Scan for the cell matching the given text and deliver its (X, Y) coordinate at center. 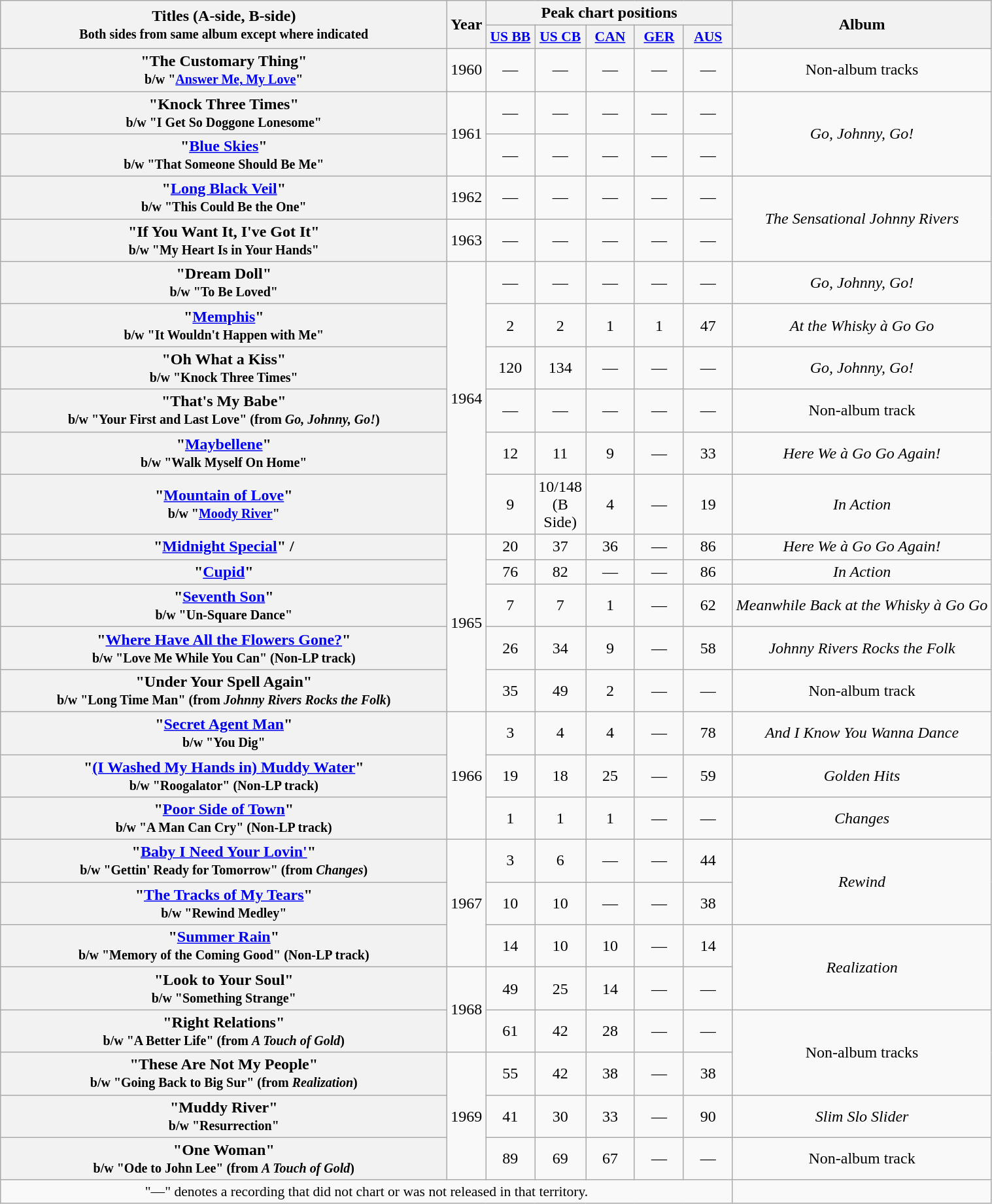
120 (510, 368)
"If You Want It, I've Got It"b/w "My Heart Is in Your Hands" (224, 241)
Realization (862, 967)
"Dream Doll"b/w "To Be Loved" (224, 283)
6 (560, 861)
"Maybellene"b/w "Walk Myself On Home" (224, 453)
58 (708, 647)
"(I Washed My Hands in) Muddy Water"b/w "Roogalator" (Non-LP track) (224, 776)
90 (708, 1116)
69 (560, 1159)
Album (862, 25)
"Mountain of Love"b/w "Moody River" (224, 504)
"Right Relations"b/w "A Better Life" (from A Touch of Gold) (224, 1031)
1964 (467, 398)
20 (510, 547)
1966 (467, 776)
Slim Slo Slider (862, 1116)
41 (510, 1116)
"Seventh Son"b/w "Un-Square Dance" (224, 606)
US BB (510, 37)
61 (510, 1031)
"These Are Not My People"b/w "Going Back to Big Sur" (from Realization) (224, 1074)
44 (708, 861)
Year (467, 25)
12 (510, 453)
28 (611, 1031)
37 (560, 547)
78 (708, 732)
36 (611, 547)
62 (708, 606)
"—" denotes a recording that did not chart or was not released in that territory. (366, 1192)
Changes (862, 819)
At the Whisky à Go Go (862, 326)
1968 (467, 1010)
"That's My Babe"b/w "Your First and Last Love" (from Go, Johnny, Go!) (224, 411)
55 (510, 1074)
"Where Have All the Flowers Gone?"b/w "Love Me While You Can" (Non-LP track) (224, 647)
"Poor Side of Town"b/w "A Man Can Cry" (Non-LP track) (224, 819)
Meanwhile Back at the Whisky à Go Go (862, 606)
"Look to Your Soul"b/w "Something Strange" (224, 989)
GER (659, 37)
47 (708, 326)
"Under Your Spell Again"b/w "Long Time Man" (from Johnny Rivers Rocks the Folk) (224, 691)
Peak chart positions (609, 13)
Golden Hits (862, 776)
18 (560, 776)
Titles (A-side, B-side)Both sides from same album except where indicated (224, 25)
Rewind (862, 882)
67 (611, 1159)
"One Woman"b/w "Ode to John Lee" (from A Touch of Gold) (224, 1159)
"Summer Rain"b/w "Memory of the Coming Good" (Non-LP track) (224, 946)
"The Customary Thing"b/w "Answer Me, My Love" (224, 69)
1969 (467, 1116)
"Secret Agent Man"b/w "You Dig" (224, 732)
Johnny Rivers Rocks the Folk (862, 647)
"Blue Skies"b/w "That Someone Should Be Me" (224, 156)
30 (560, 1116)
"Midnight Special" / (224, 547)
82 (560, 572)
And I Know You Wanna Dance (862, 732)
"Knock Three Times"b/w "I Get So Doggone Lonesome" (224, 112)
"Muddy River"b/w "Resurrection" (224, 1116)
89 (510, 1159)
11 (560, 453)
"Long Black Veil"b/w "This Could Be the One" (224, 198)
10/148 (B Side) (560, 504)
1962 (467, 198)
1965 (467, 623)
1961 (467, 134)
59 (708, 776)
"Cupid" (224, 572)
1967 (467, 904)
CAN (611, 37)
34 (560, 647)
35 (510, 691)
US CB (560, 37)
The Sensational Johnny Rivers (862, 219)
"The Tracks of My Tears"b/w "Rewind Medley" (224, 904)
134 (560, 368)
"Memphis"b/w "It Wouldn't Happen with Me" (224, 326)
"Baby I Need Your Lovin'"b/w "Gettin' Ready for Tomorrow" (from Changes) (224, 861)
1963 (467, 241)
AUS (708, 37)
1960 (467, 69)
26 (510, 647)
"Oh What a Kiss"b/w "Knock Three Times" (224, 368)
76 (510, 572)
